Find where the given text appears and provide that cell's center as [x, y] coordinate. 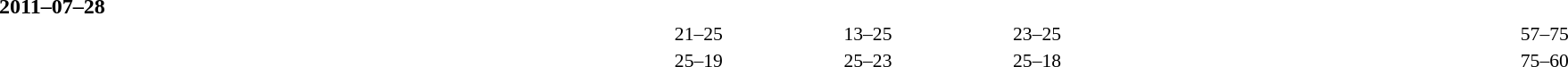
21–25 [757, 34]
23–25 [1096, 34]
13–25 [926, 34]
